Scan for the cell matching the given text and deliver its (x, y) coordinate at center. 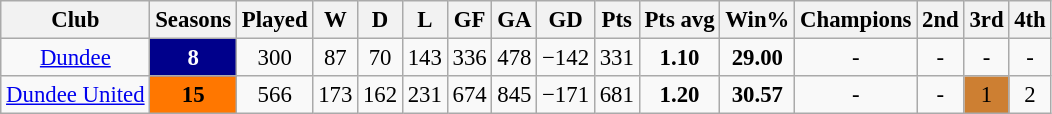
87 (336, 58)
Seasons (194, 20)
1.10 (680, 58)
Win% (758, 20)
Pts (616, 20)
331 (616, 58)
3rd (986, 20)
30.57 (758, 95)
162 (380, 95)
478 (514, 58)
674 (470, 95)
2nd (940, 20)
845 (514, 95)
173 (336, 95)
29.00 (758, 58)
231 (424, 95)
300 (274, 58)
566 (274, 95)
W (336, 20)
Dundee United (76, 95)
1.20 (680, 95)
D (380, 20)
336 (470, 58)
L (424, 20)
1 (986, 95)
Played (274, 20)
GA (514, 20)
681 (616, 95)
Dundee (76, 58)
15 (194, 95)
−142 (566, 58)
Champions (856, 20)
Club (76, 20)
4th (1030, 20)
8 (194, 58)
Pts avg (680, 20)
GD (566, 20)
2 (1030, 95)
GF (470, 20)
−171 (566, 95)
143 (424, 58)
70 (380, 58)
